Return (X, Y) of the center of cell containing provided text 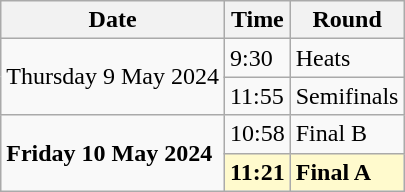
11:55 (257, 96)
Semifinals (347, 96)
Final A (347, 172)
Round (347, 20)
9:30 (257, 58)
11:21 (257, 172)
Final B (347, 134)
10:58 (257, 134)
Time (257, 20)
Date (113, 20)
Friday 10 May 2024 (113, 153)
Heats (347, 58)
Thursday 9 May 2024 (113, 77)
